For the text-containing cell, return its midpoint in [X, Y] coordinate format. 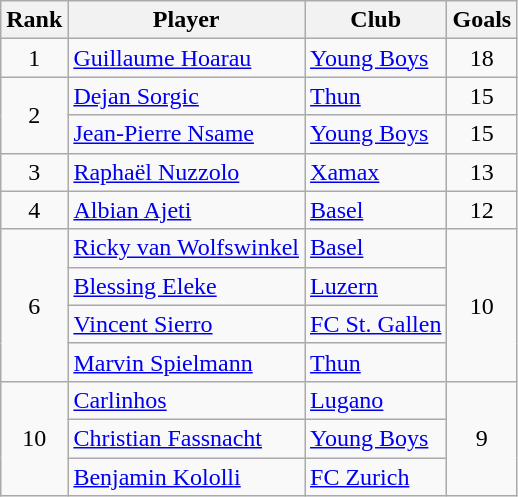
Guillaume Hoarau [186, 58]
1 [34, 58]
3 [34, 172]
Dejan Sorgic [186, 96]
Goals [482, 20]
Vincent Sierro [186, 324]
Blessing Eleke [186, 286]
Player [186, 20]
Christian Fassnacht [186, 438]
Club [376, 20]
Albian Ajeti [186, 210]
6 [34, 305]
Lugano [376, 400]
13 [482, 172]
4 [34, 210]
Jean-Pierre Nsame [186, 134]
FC St. Gallen [376, 324]
Rank [34, 20]
Luzern [376, 286]
9 [482, 438]
12 [482, 210]
Xamax [376, 172]
Raphaël Nuzzolo [186, 172]
Carlinhos [186, 400]
Ricky van Wolfswinkel [186, 248]
Benjamin Kololli [186, 477]
2 [34, 115]
Marvin Spielmann [186, 362]
18 [482, 58]
FC Zurich [376, 477]
